Extract the (X, Y) coordinate from the center of the cell holding the provided text.  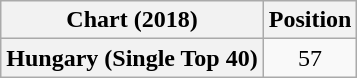
Hungary (Single Top 40) (132, 58)
Position (310, 20)
57 (310, 58)
Chart (2018) (132, 20)
